Determine the [X, Y] coordinate at the center of the cell enclosing the given text.  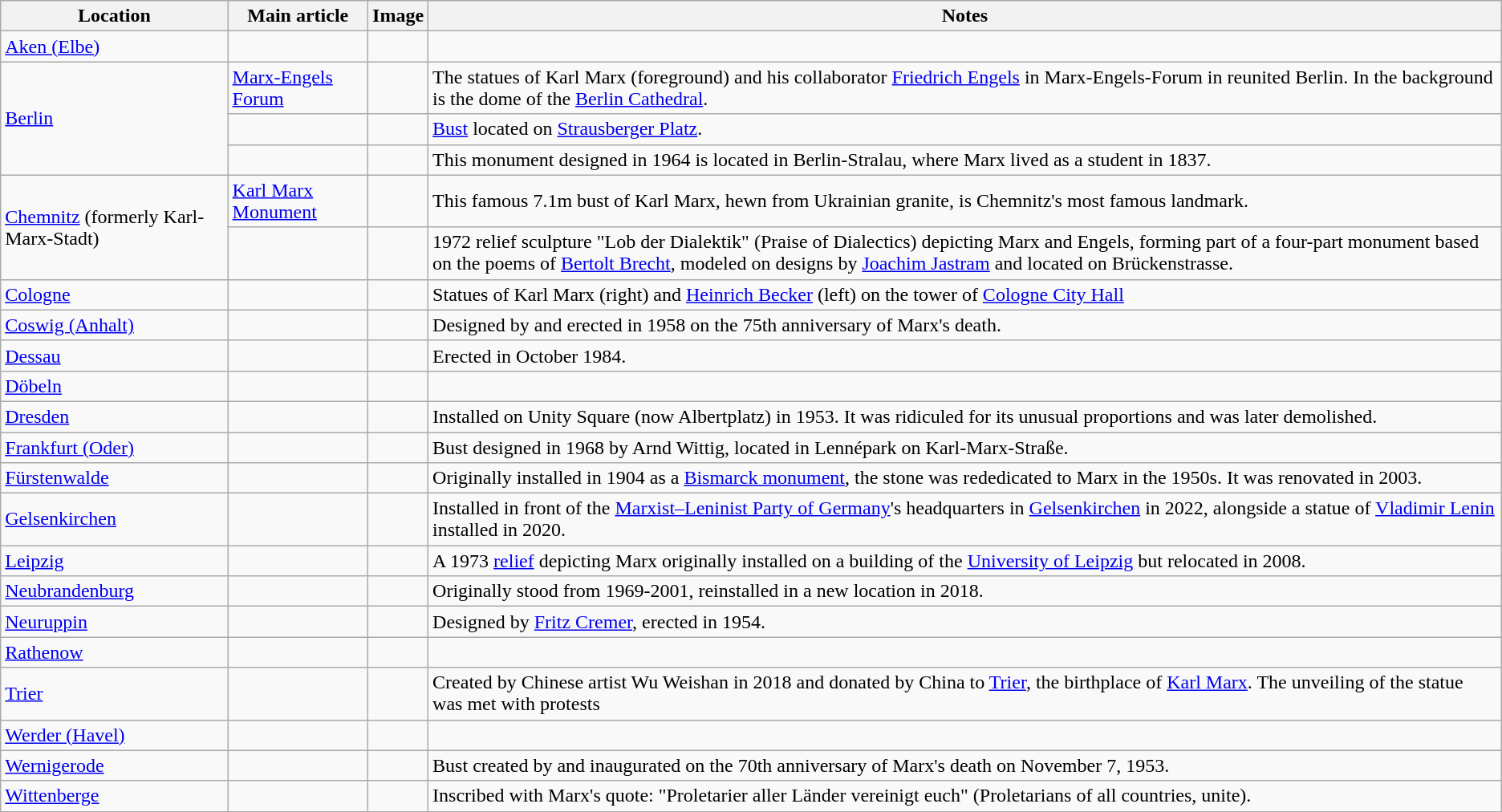
Bust located on Strausberger Platz. [965, 129]
Trier [114, 693]
Cologne [114, 294]
Statues of Karl Marx (right) and Heinrich Becker (left) on the tower of Cologne City Hall [965, 294]
Installed on Unity Square (now Albertplatz) in 1953. It was ridiculed for its unusual proportions and was later demolished. [965, 416]
Notes [965, 16]
Dresden [114, 416]
Inscribed with Marx's quote: "Proletarier aller Länder vereinigt euch" (Proletarians of all countries, unite). [965, 796]
Neubrandenburg [114, 591]
Leipzig [114, 561]
Dessau [114, 355]
Bust designed in 1968 by Arnd Wittig, located in Lennépark on Karl-Marx-Straße. [965, 447]
Wittenberge [114, 796]
Aken (Elbe) [114, 47]
Frankfurt (Oder) [114, 447]
Döbeln [114, 386]
Marx-Engels Forum [298, 88]
This famous 7.1m bust of Karl Marx, hewn from Ukrainian granite, is Chemnitz's most famous landmark. [965, 201]
Berlin [114, 119]
Fürstenwalde [114, 478]
Erected in October 1984. [965, 355]
Rathenow [114, 652]
This monument designed in 1964 is located in Berlin-Stralau, where Marx lived as a student in 1837. [965, 160]
A 1973 relief depicting Marx originally installed on a building of the University of Leipzig but relocated in 2008. [965, 561]
Main article [298, 16]
Location [114, 16]
Originally installed in 1904 as a Bismarck monument, the stone was rededicated to Marx in the 1950s. It was renovated in 2003. [965, 478]
Gelsenkirchen [114, 520]
Coswig (Anhalt) [114, 325]
Wernigerode [114, 765]
Chemnitz (formerly Karl-Marx-Stadt) [114, 227]
Neuruppin [114, 622]
Karl Marx Monument [298, 201]
Werder (Havel) [114, 735]
Designed by Fritz Cremer, erected in 1954. [965, 622]
Image [398, 16]
Originally stood from 1969-2001, reinstalled in a new location in 2018. [965, 591]
Bust created by and inaugurated on the 70th anniversary of Marx's death on November 7, 1953. [965, 765]
Designed by and erected in 1958 on the 75th anniversary of Marx's death. [965, 325]
